For the text-containing cell, return its midpoint in (x, y) coordinate format. 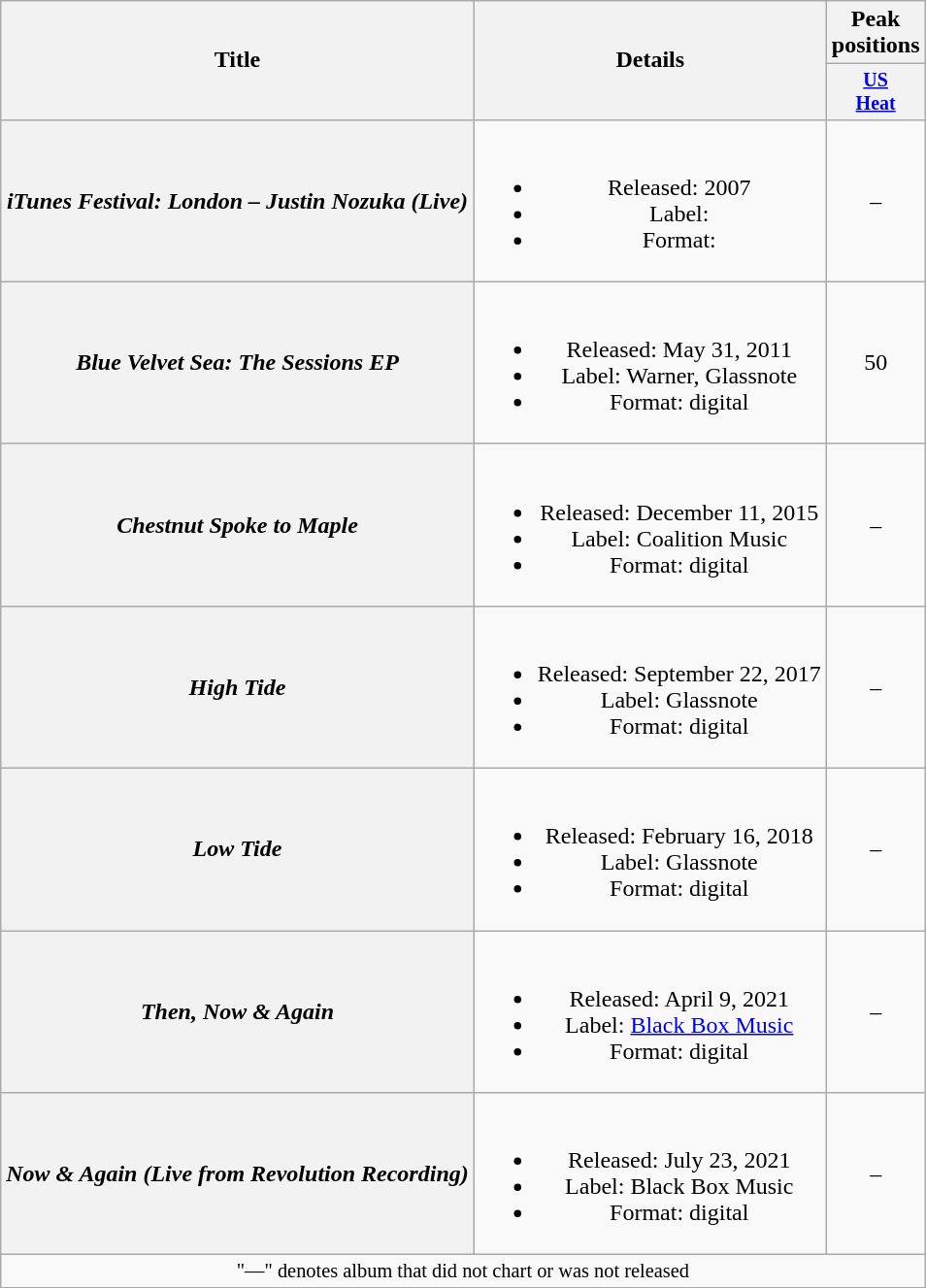
Now & Again (Live from Revolution Recording) (238, 1174)
50 (876, 363)
Released: 2007Label:Format: (650, 200)
iTunes Festival: London – Justin Nozuka (Live) (238, 200)
Chestnut Spoke to Maple (238, 524)
Title (238, 60)
USHeat (876, 91)
Peak positions (876, 33)
"—" denotes album that did not chart or was not released (463, 1271)
Then, Now & Again (238, 1011)
Details (650, 60)
Low Tide (238, 850)
Released: July 23, 2021Label: Black Box MusicFormat: digital (650, 1174)
Released: May 31, 2011Label: Warner, GlassnoteFormat: digital (650, 363)
Released: September 22, 2017Label: GlassnoteFormat: digital (650, 687)
Released: April 9, 2021Label: Black Box MusicFormat: digital (650, 1011)
Blue Velvet Sea: The Sessions EP (238, 363)
Released: February 16, 2018Label: GlassnoteFormat: digital (650, 850)
High Tide (238, 687)
Released: December 11, 2015Label: Coalition MusicFormat: digital (650, 524)
